Output the [X, Y] coordinate of the center of the cell containing the given text.  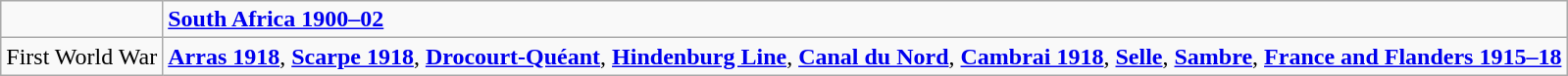
First World War [82, 57]
South Africa 1900–02 [865, 19]
Arras 1918, Scarpe 1918, Drocourt-Quéant, Hindenburg Line, Canal du Nord, Cambrai 1918, Selle, Sambre, France and Flanders 1915–18 [865, 57]
